Search for the cell housing the specified text and yield its (X, Y) center coordinate. 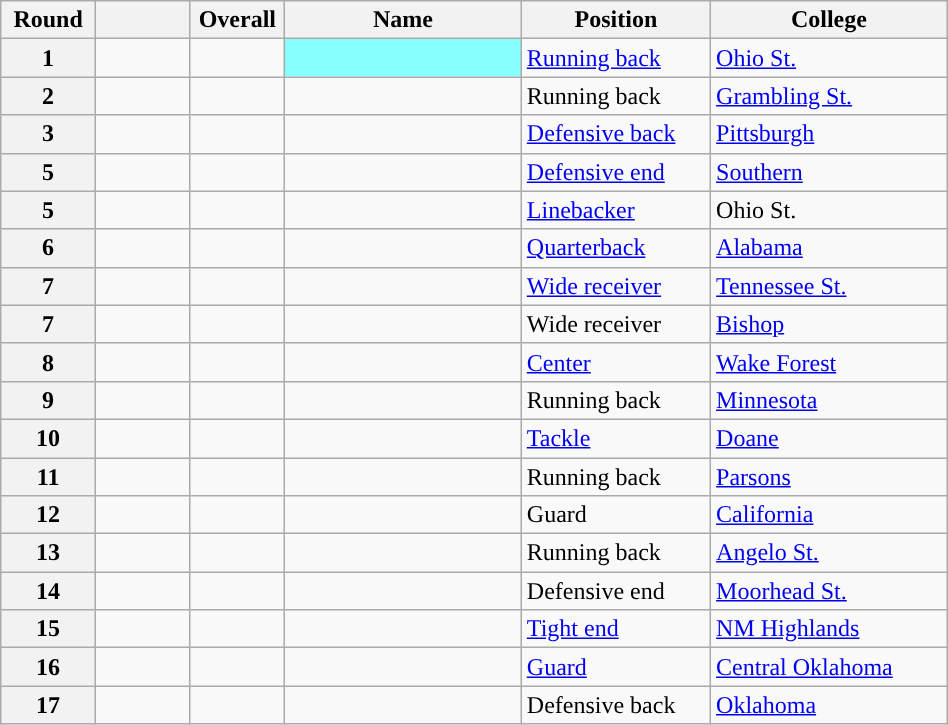
Minnesota (830, 400)
Tennessee St. (830, 286)
11 (48, 477)
College (830, 20)
Oklahoma (830, 705)
15 (48, 629)
Wake Forest (830, 362)
10 (48, 438)
6 (48, 248)
Parsons (830, 477)
8 (48, 362)
Linebacker (616, 210)
12 (48, 515)
California (830, 515)
Bishop (830, 324)
Doane (830, 438)
9 (48, 400)
Grambling St. (830, 96)
NM Highlands (830, 629)
Round (48, 20)
17 (48, 705)
Position (616, 20)
Overall (238, 20)
Tackle (616, 438)
Quarterback (616, 248)
Alabama (830, 248)
3 (48, 134)
16 (48, 667)
1 (48, 58)
Pittsburgh (830, 134)
13 (48, 553)
Center (616, 362)
Central Oklahoma (830, 667)
Southern (830, 172)
14 (48, 591)
2 (48, 96)
Tight end (616, 629)
Name (404, 20)
Moorhead St. (830, 591)
Angelo St. (830, 553)
